Extract the [x, y] coordinate from the center of the cell holding the provided text.  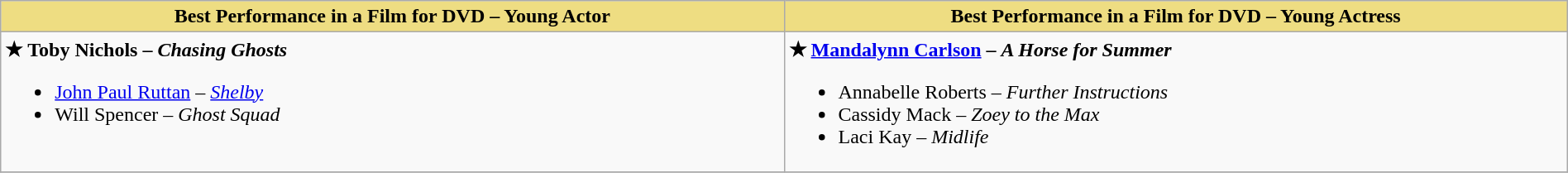
Best Performance in a Film for DVD – Young Actor [392, 17]
★ Mandalynn Carlson – A Horse for SummerAnnabelle Roberts – Further InstructionsCassidy Mack – Zoey to the MaxLaci Kay – Midlife [1176, 103]
★ Toby Nichols – Chasing GhostsJohn Paul Ruttan – ShelbyWill Spencer – Ghost Squad [392, 103]
Best Performance in a Film for DVD – Young Actress [1176, 17]
